Provide the (x, y) coordinate of the cell's center where the given text is located.  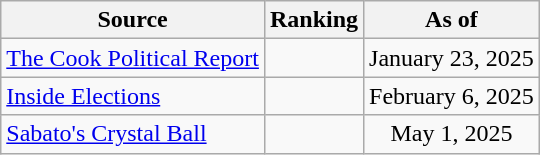
The Cook Political Report (133, 58)
Sabato's Crystal Ball (133, 134)
January 23, 2025 (452, 58)
As of (452, 20)
Source (133, 20)
Ranking (314, 20)
May 1, 2025 (452, 134)
February 6, 2025 (452, 96)
Inside Elections (133, 96)
